From the cell containing the given text, extract its center point as [x, y] coordinate. 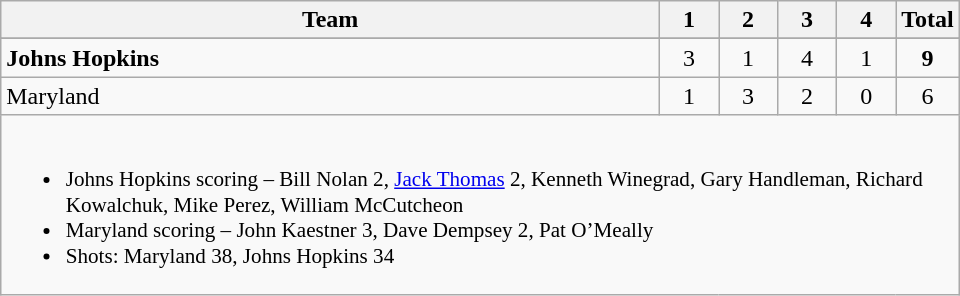
9 [928, 58]
Team [330, 20]
0 [866, 96]
Total [928, 20]
6 [928, 96]
Johns Hopkins [330, 58]
Maryland [330, 96]
